Pinpoint the cell where the given text exists, returning its [x, y] midpoint coordinate. 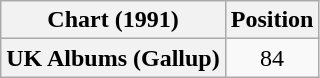
84 [272, 58]
Position [272, 20]
Chart (1991) [113, 20]
UK Albums (Gallup) [113, 58]
